Identify which cell holds the provided text, then report its [X, Y] central coordinate. 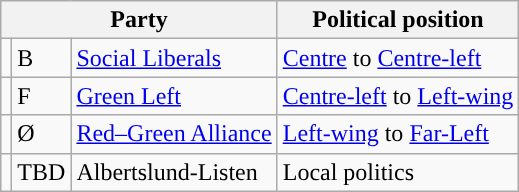
F [42, 96]
Social Liberals [174, 58]
TBD [42, 172]
Green Left [174, 96]
Albertslund-Listen [174, 172]
Centre to Centre-left [398, 58]
Centre-left to Left-wing [398, 96]
Left-wing to Far-Left [398, 134]
Party [139, 20]
Ø [42, 134]
Political position [398, 20]
Local politics [398, 172]
B [42, 58]
Red–Green Alliance [174, 134]
